Provide the [x, y] coordinate of the cell's center where the given text is located.  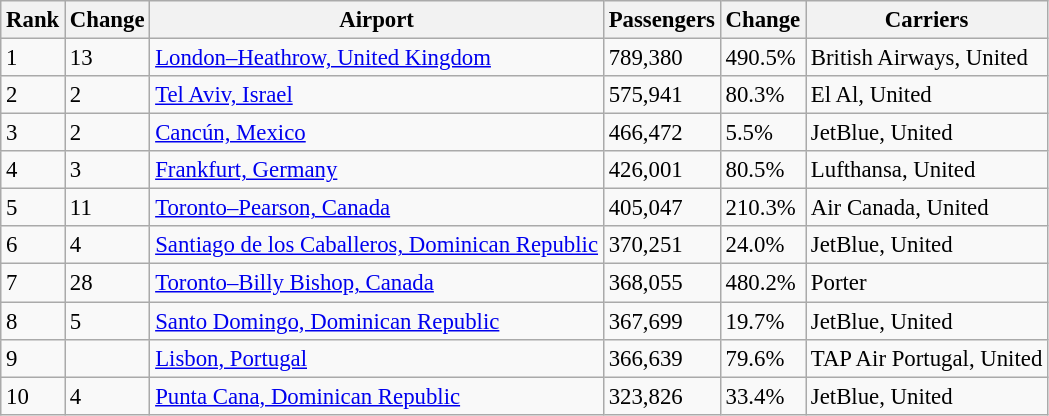
10 [33, 396]
El Al, United [927, 95]
1 [33, 58]
28 [108, 283]
Lufthansa, United [927, 170]
London–Heathrow, United Kingdom [376, 58]
Carriers [927, 20]
Airport [376, 20]
210.3% [762, 208]
Air Canada, United [927, 208]
Frankfurt, Germany [376, 170]
Santiago de los Caballeros, Dominican Republic [376, 245]
6 [33, 245]
368,055 [662, 283]
789,380 [662, 58]
33.4% [762, 396]
367,699 [662, 321]
480.2% [762, 283]
370,251 [662, 245]
Tel Aviv, Israel [376, 95]
8 [33, 321]
80.5% [762, 170]
Porter [927, 283]
24.0% [762, 245]
TAP Air Portugal, United [927, 358]
79.6% [762, 358]
490.5% [762, 58]
323,826 [662, 396]
Cancún, Mexico [376, 133]
British Airways, United [927, 58]
575,941 [662, 95]
Rank [33, 20]
Lisbon, Portugal [376, 358]
9 [33, 358]
19.7% [762, 321]
13 [108, 58]
5.5% [762, 133]
466,472 [662, 133]
Santo Domingo, Dominican Republic [376, 321]
Passengers [662, 20]
Toronto–Pearson, Canada [376, 208]
11 [108, 208]
Punta Cana, Dominican Republic [376, 396]
Toronto–Billy Bishop, Canada [376, 283]
80.3% [762, 95]
405,047 [662, 208]
426,001 [662, 170]
7 [33, 283]
366,639 [662, 358]
